Locate the cell with the specified text and output its (X, Y) center coordinate. 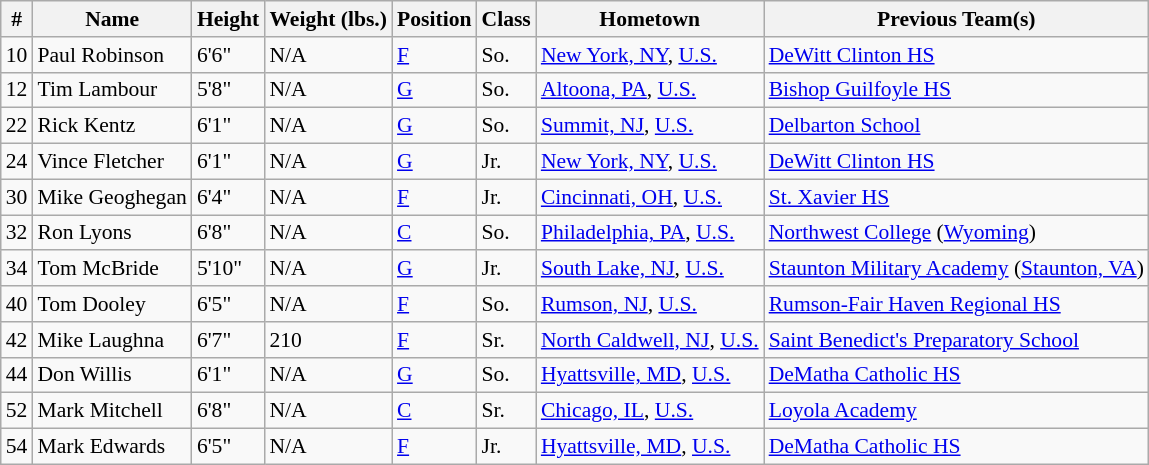
Mike Laughna (112, 340)
52 (17, 411)
24 (17, 162)
Saint Benedict's Preparatory School (956, 340)
6'4" (228, 197)
Mark Mitchell (112, 411)
Hometown (650, 19)
30 (17, 197)
54 (17, 447)
Weight (lbs.) (328, 19)
Tim Lambour (112, 90)
44 (17, 375)
Ron Lyons (112, 233)
Chicago, IL, U.S. (650, 411)
40 (17, 304)
Class (506, 19)
Philadelphia, PA, U.S. (650, 233)
South Lake, NJ, U.S. (650, 269)
32 (17, 233)
6'7" (228, 340)
Vince Fletcher (112, 162)
210 (328, 340)
Rumson, NJ, U.S. (650, 304)
North Caldwell, NJ, U.S. (650, 340)
Tom McBride (112, 269)
12 (17, 90)
42 (17, 340)
Loyola Academy (956, 411)
Previous Team(s) (956, 19)
Paul Robinson (112, 55)
34 (17, 269)
Name (112, 19)
Cincinnati, OH, U.S. (650, 197)
Height (228, 19)
10 (17, 55)
Tom Dooley (112, 304)
Mark Edwards (112, 447)
Position (434, 19)
6'6" (228, 55)
St. Xavier HS (956, 197)
# (17, 19)
Delbarton School (956, 126)
Bishop Guilfoyle HS (956, 90)
Altoona, PA, U.S. (650, 90)
22 (17, 126)
Northwest College (Wyoming) (956, 233)
Don Willis (112, 375)
Mike Geoghegan (112, 197)
Summit, NJ, U.S. (650, 126)
Staunton Military Academy (Staunton, VA) (956, 269)
5'10" (228, 269)
Rumson-Fair Haven Regional HS (956, 304)
5'8" (228, 90)
Rick Kentz (112, 126)
